Search for the cell housing the specified text and yield its (x, y) center coordinate. 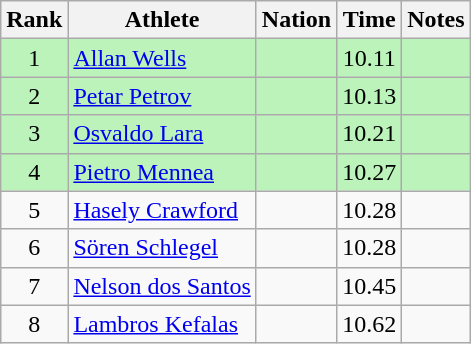
Time (370, 20)
3 (34, 134)
4 (34, 172)
Nelson dos Santos (162, 286)
Nation (296, 20)
Sören Schlegel (162, 248)
10.13 (370, 96)
Athlete (162, 20)
10.27 (370, 172)
10.62 (370, 324)
10.21 (370, 134)
Allan Wells (162, 58)
10.45 (370, 286)
Petar Petrov (162, 96)
10.11 (370, 58)
7 (34, 286)
1 (34, 58)
Osvaldo Lara (162, 134)
5 (34, 210)
2 (34, 96)
Hasely Crawford (162, 210)
Rank (34, 20)
6 (34, 248)
8 (34, 324)
Pietro Mennea (162, 172)
Lambros Kefalas (162, 324)
Notes (436, 20)
